From the cell containing the given text, extract its center point as [x, y] coordinate. 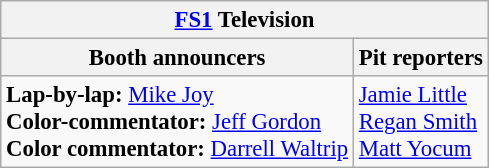
Booth announcers [178, 58]
Pit reporters [420, 58]
Lap-by-lap: Mike Joy Color-commentator: Jeff Gordon Color commentator: Darrell Waltrip [178, 122]
FS1 Television [245, 20]
Jamie LittleRegan SmithMatt Yocum [420, 122]
